Scan for the cell matching the given text and deliver its (X, Y) coordinate at center. 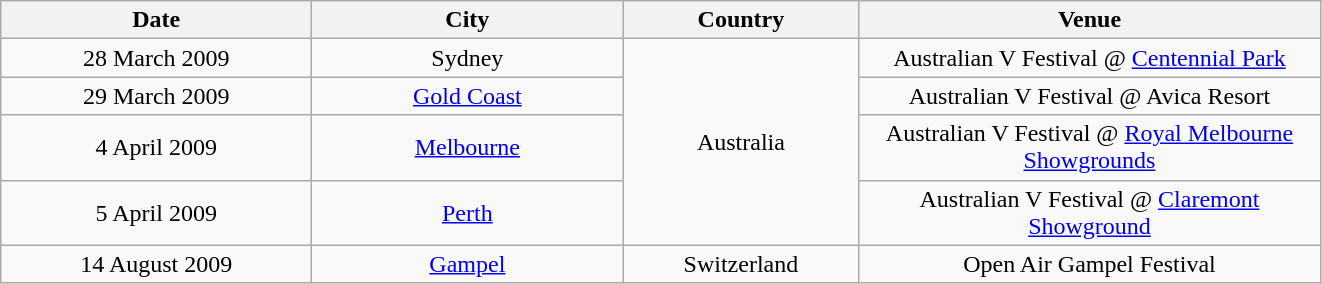
Gold Coast (468, 96)
Venue (1090, 20)
Australia (741, 142)
Melbourne (468, 148)
14 August 2009 (156, 264)
Open Air Gampel Festival (1090, 264)
28 March 2009 (156, 58)
Australian V Festival @ Avica Resort (1090, 96)
Perth (468, 212)
Sydney (468, 58)
Australian V Festival @ Royal Melbourne Showgrounds (1090, 148)
4 April 2009 (156, 148)
5 April 2009 (156, 212)
Switzerland (741, 264)
City (468, 20)
29 March 2009 (156, 96)
Date (156, 20)
Country (741, 20)
Gampel (468, 264)
Australian V Festival @ Centennial Park (1090, 58)
Australian V Festival @ Claremont Showground (1090, 212)
